Output the [X, Y] coordinate of the center of the cell containing the given text.  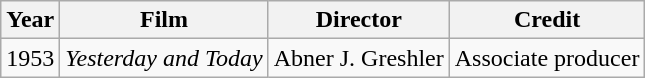
Associate producer [547, 58]
Credit [547, 20]
Yesterday and Today [164, 58]
Year [30, 20]
Abner J. Greshler [358, 58]
Film [164, 20]
1953 [30, 58]
Director [358, 20]
